Extract the [x, y] coordinate from the center of the cell holding the provided text.  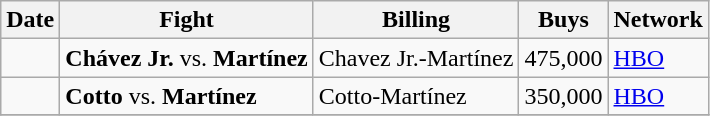
Cotto vs. Martínez [186, 96]
Chavez Jr.-Martínez [416, 58]
Buys [564, 20]
350,000 [564, 96]
Fight [186, 20]
475,000 [564, 58]
Date [30, 20]
Billing [416, 20]
Cotto-Martínez [416, 96]
Network [658, 20]
Chávez Jr. vs. Martínez [186, 58]
